Capture the cell that displays the provided text and extract its (x, y) central coordinate. 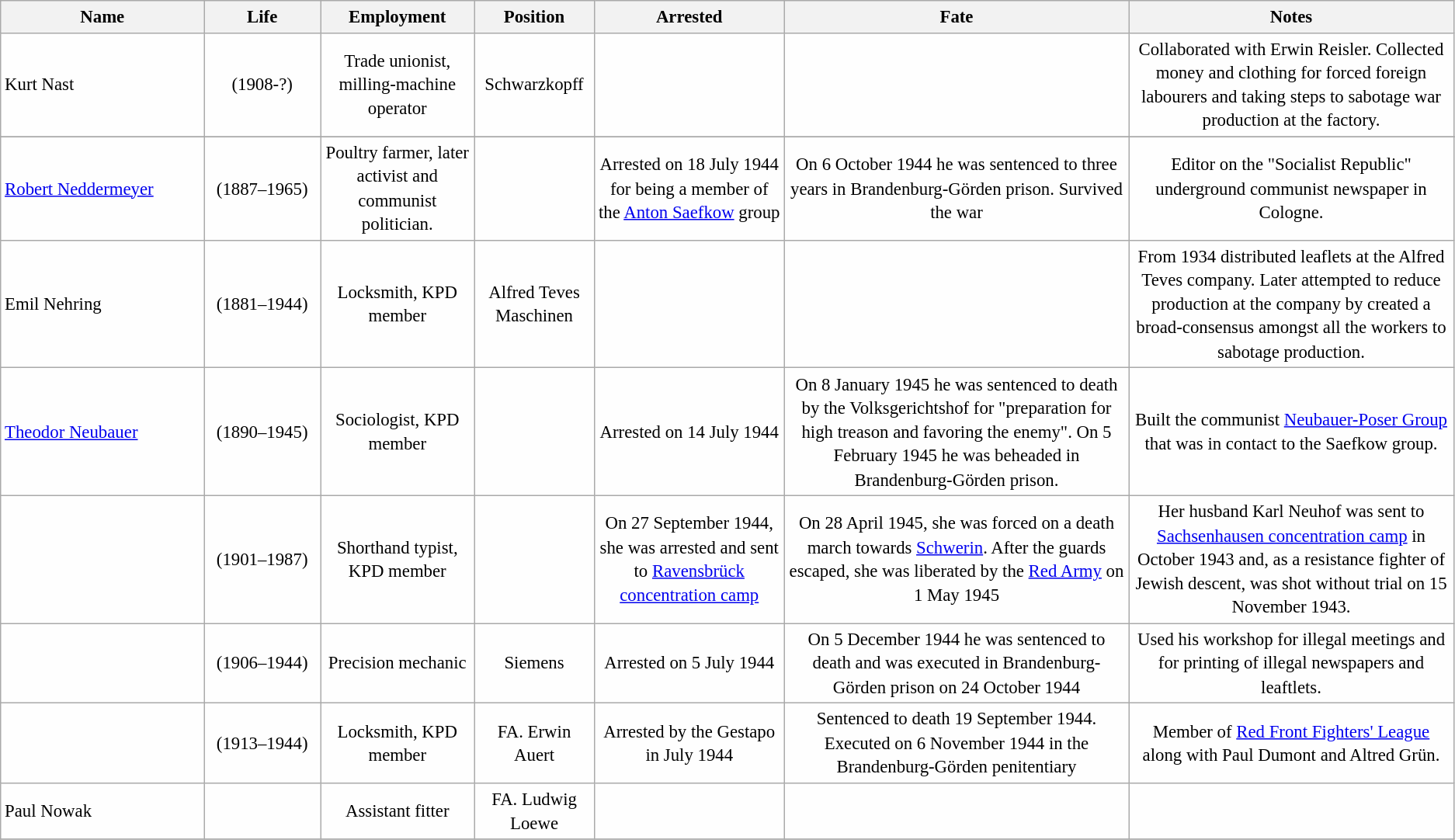
On 5 December 1944 he was sentenced to death and was executed in Brandenburg-Görden prison on 24 October 1944 (957, 663)
(1913–1944) (262, 744)
Trade unionist, milling-machine operator (398, 85)
Position (534, 17)
On 27 September 1944, she was arrested and sent to Ravensbrück concentration camp (689, 560)
Sentenced to death 19 September 1944. Executed on 6 November 1944 in the Brandenburg-Görden penitentiary (957, 744)
Emil Nehring (102, 304)
Siemens (534, 663)
Built the communist Neubauer-Poser Group that was in contact to the Saefkow group. (1292, 432)
Arrested on 14 July 1944 (689, 432)
Editor on the "Socialist Republic" underground communist newspaper in Cologne. (1292, 189)
Notes (1292, 17)
Shorthand typist, KPD member (398, 560)
Arrested on 5 July 1944 (689, 663)
On 6 October 1944 he was sentenced to three years in Brandenburg-Görden prison. Survived the war (957, 189)
Paul Nowak (102, 811)
Employment (398, 17)
(1901–1987) (262, 560)
Kurt Nast (102, 85)
(1906–1944) (262, 663)
Member of Red Front Fighters' League along with Paul Dumont and Altred Grün. (1292, 744)
Name (102, 17)
Poultry farmer, later activist and communist politician. (398, 189)
Robert Neddermeyer (102, 189)
Sociologist, KPD member (398, 432)
FA. Ludwig Loewe (534, 811)
Arrested (689, 17)
Arrested by the Gestapo in July 1944 (689, 744)
(1890–1945) (262, 432)
(1881–1944) (262, 304)
Fate (957, 17)
(1908-?) (262, 85)
Precision mechanic (398, 663)
Schwarzkopff (534, 85)
Arrested on 18 July 1944 for being a member of the Anton Saefkow group (689, 189)
Alfred Teves Maschinen (534, 304)
Assistant fitter (398, 811)
Theodor Neubauer (102, 432)
(1887–1965) (262, 189)
FA. Erwin Auert (534, 744)
Life (262, 17)
Used his workshop for illegal meetings and for printing of illegal newspapers and leaftlets. (1292, 663)
On 28 April 1945, she was forced on a death march towards Schwerin. After the guards escaped, she was liberated by the Red Army on 1 May 1945 (957, 560)
